Provide the (X, Y) coordinate of the cell's center where the given text is located.  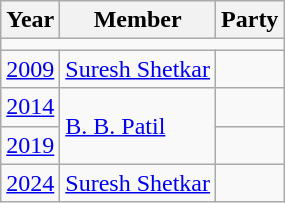
B. B. Patil (138, 126)
2009 (30, 69)
2024 (30, 183)
Party (250, 20)
Year (30, 20)
2019 (30, 145)
Member (138, 20)
2014 (30, 107)
